Extract the [x, y] coordinate from the center of the cell holding the provided text.  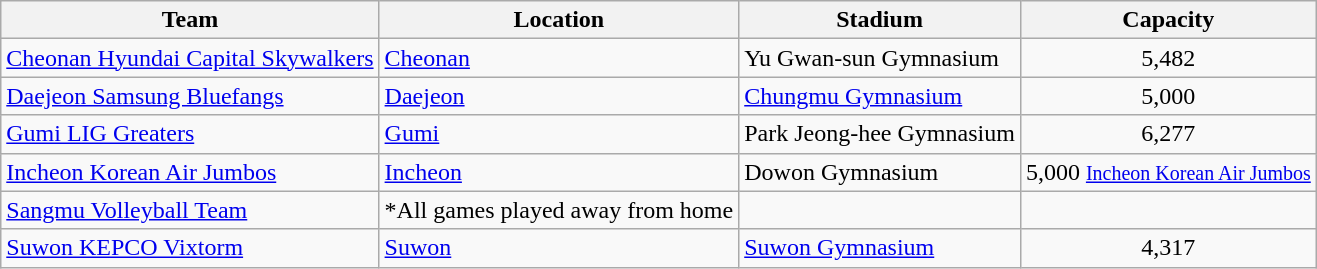
Gumi LIG Greaters [190, 134]
Cheonan Hyundai Capital Skywalkers [190, 58]
Location [559, 20]
Stadium [880, 20]
Incheon [559, 172]
*All games played away from home [559, 210]
Daejeon [559, 96]
Sangmu Volleyball Team [190, 210]
4,317 [1168, 248]
5,000 Incheon Korean Air Jumbos [1168, 172]
Cheonan [559, 58]
Yu Gwan-sun Gymnasium [880, 58]
Chungmu Gymnasium [880, 96]
Suwon [559, 248]
6,277 [1168, 134]
Suwon Gymnasium [880, 248]
Daejeon Samsung Bluefangs [190, 96]
Park Jeong-hee Gymnasium [880, 134]
Suwon KEPCO Vixtorm [190, 248]
Dowon Gymnasium [880, 172]
Capacity [1168, 20]
5,482 [1168, 58]
Gumi [559, 134]
5,000 [1168, 96]
Team [190, 20]
Incheon Korean Air Jumbos [190, 172]
